Return the [X, Y] coordinate for the center point of the cell that contains the specified text.  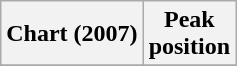
Chart (2007) [72, 34]
Peakposition [189, 34]
